Return (x, y) of the center of cell containing provided text 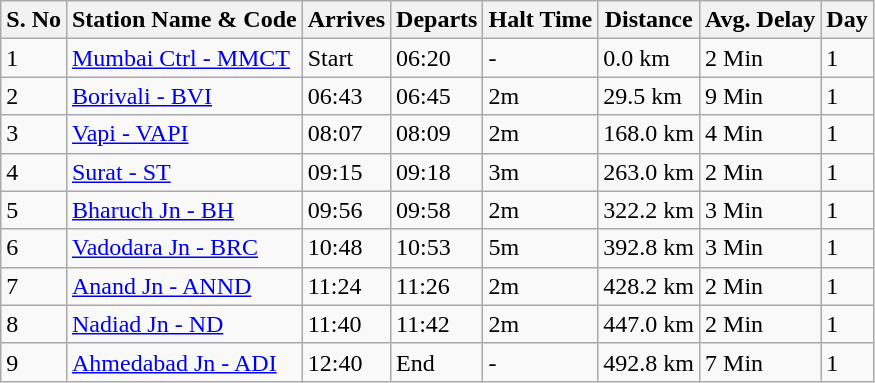
Borivali - BVI (184, 96)
4 (34, 172)
7 (34, 286)
Avg. Delay (760, 20)
08:09 (437, 134)
Vadodara Jn - BRC (184, 248)
Day (847, 20)
06:43 (346, 96)
11:26 (437, 286)
11:42 (437, 324)
09:15 (346, 172)
10:48 (346, 248)
11:24 (346, 286)
08:07 (346, 134)
12:40 (346, 362)
Distance (649, 20)
11:40 (346, 324)
06:20 (437, 58)
S. No (34, 20)
263.0 km (649, 172)
447.0 km (649, 324)
6 (34, 248)
Anand Jn - ANND (184, 286)
492.8 km (649, 362)
Arrives (346, 20)
428.2 km (649, 286)
Nadiad Jn - ND (184, 324)
End (437, 362)
Surat - ST (184, 172)
168.0 km (649, 134)
Bharuch Jn - BH (184, 210)
29.5 km (649, 96)
Station Name & Code (184, 20)
Mumbai Ctrl - MMCT (184, 58)
09:56 (346, 210)
8 (34, 324)
Ahmedabad Jn - ADI (184, 362)
3m (540, 172)
2 (34, 96)
10:53 (437, 248)
Start (346, 58)
7 Min (760, 362)
5m (540, 248)
09:58 (437, 210)
09:18 (437, 172)
0.0 km (649, 58)
4 Min (760, 134)
Departs (437, 20)
9 (34, 362)
06:45 (437, 96)
5 (34, 210)
3 (34, 134)
322.2 km (649, 210)
Halt Time (540, 20)
9 Min (760, 96)
Vapi - VAPI (184, 134)
392.8 km (649, 248)
